Identify which cell holds the provided text, then report its (x, y) central coordinate. 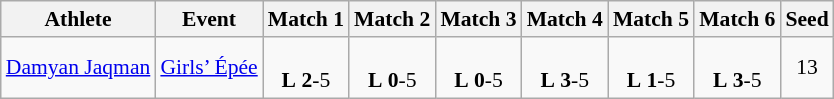
L 2-5 (306, 68)
Match 3 (478, 19)
Athlete (78, 19)
Seed (806, 19)
Match 6 (737, 19)
Match 5 (651, 19)
L 1-5 (651, 68)
Match 2 (392, 19)
Match 1 (306, 19)
Girls’ Épée (208, 68)
13 (806, 68)
Match 4 (565, 19)
Damyan Jaqman (78, 68)
Event (208, 19)
